Extract the (x, y) coordinate from the center of the cell holding the provided text.  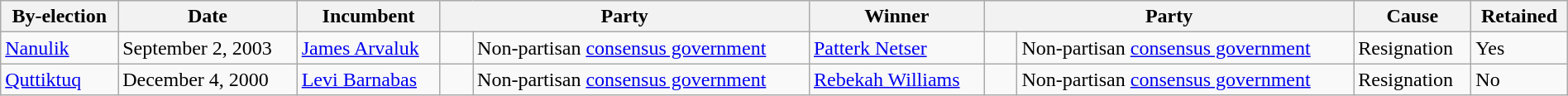
Yes (1519, 48)
Cause (1413, 17)
December 4, 2000 (208, 79)
No (1519, 79)
James Arvaluk (369, 48)
Rebekah Williams (896, 79)
Incumbent (369, 17)
Levi Barnabas (369, 79)
Winner (896, 17)
September 2, 2003 (208, 48)
Quttiktuq (60, 79)
Patterk Netser (896, 48)
By-election (60, 17)
Retained (1519, 17)
Nanulik (60, 48)
Date (208, 17)
